From the cell containing the given text, extract its center point as [x, y] coordinate. 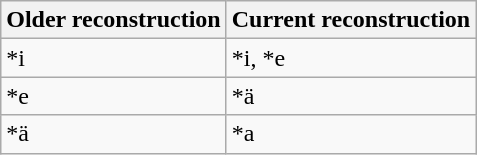
*a [350, 134]
*i, *e [350, 58]
*i [114, 58]
Current reconstruction [350, 20]
Older reconstruction [114, 20]
*e [114, 96]
